Identify which cell holds the provided text, then report its (x, y) central coordinate. 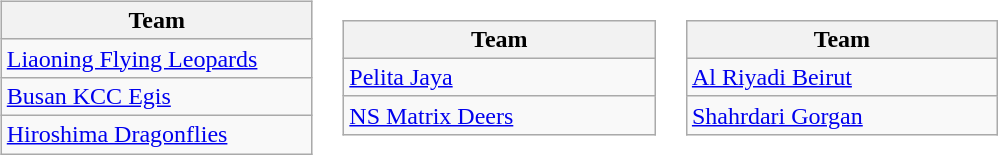
Busan KCC Egis (156, 96)
Al Riyadi Beirut (842, 77)
NS Matrix Deers (500, 115)
Pelita Jaya (500, 77)
Shahrdari Gorgan (842, 115)
Hiroshima Dragonflies (156, 134)
Liaoning Flying Leopards (156, 58)
